Search for the cell housing the specified text and yield its (x, y) center coordinate. 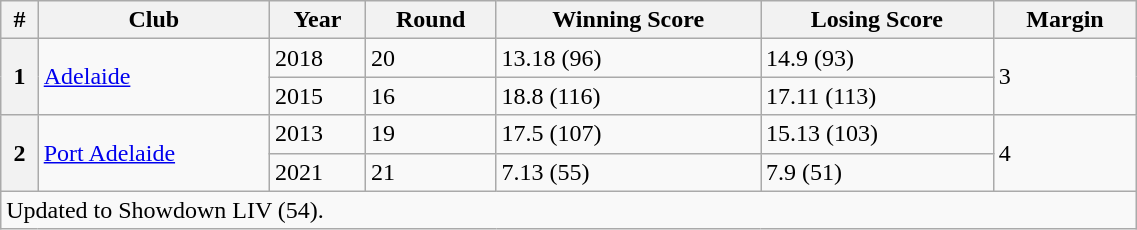
Club (154, 20)
Losing Score (876, 20)
Updated to Showdown LIV (54). (569, 210)
13.18 (96) (628, 58)
7.13 (55) (628, 172)
16 (430, 96)
17.11 (113) (876, 96)
2015 (317, 96)
Winning Score (628, 20)
2 (20, 153)
2013 (317, 134)
3 (1065, 77)
15.13 (103) (876, 134)
Year (317, 20)
19 (430, 134)
7.9 (51) (876, 172)
2021 (317, 172)
17.5 (107) (628, 134)
2018 (317, 58)
14.9 (93) (876, 58)
Adelaide (154, 77)
18.8 (116) (628, 96)
20 (430, 58)
21 (430, 172)
Round (430, 20)
Port Adelaide (154, 153)
4 (1065, 153)
Margin (1065, 20)
# (20, 20)
1 (20, 77)
